Find where the given text appears and provide that cell's center as [x, y] coordinate. 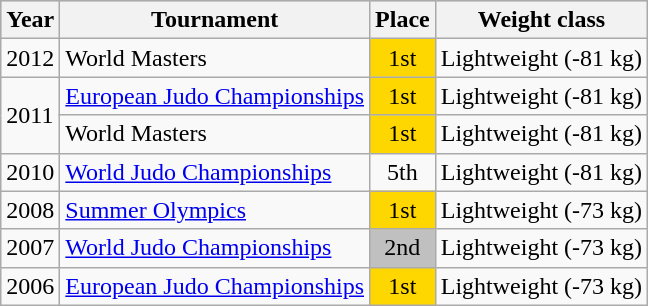
2010 [30, 172]
Year [30, 20]
2007 [30, 248]
2011 [30, 115]
2008 [30, 210]
Place [403, 20]
Weight class [541, 20]
2nd [403, 248]
Tournament [215, 20]
2006 [30, 286]
Summer Olympics [215, 210]
2012 [30, 58]
5th [403, 172]
